Detect which cell encompasses the target text, then output its (X, Y) center coordinate. 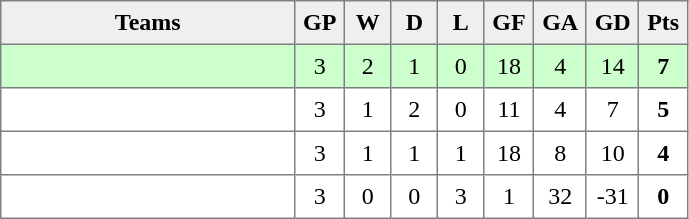
GP (320, 23)
Pts (663, 23)
GF (509, 23)
Teams (148, 23)
8 (560, 153)
5 (663, 110)
GA (560, 23)
L (461, 23)
10 (612, 153)
W (368, 23)
14 (612, 66)
D (414, 23)
11 (509, 110)
GD (612, 23)
-31 (612, 197)
32 (560, 197)
